Capture the cell that displays the provided text and extract its (X, Y) central coordinate. 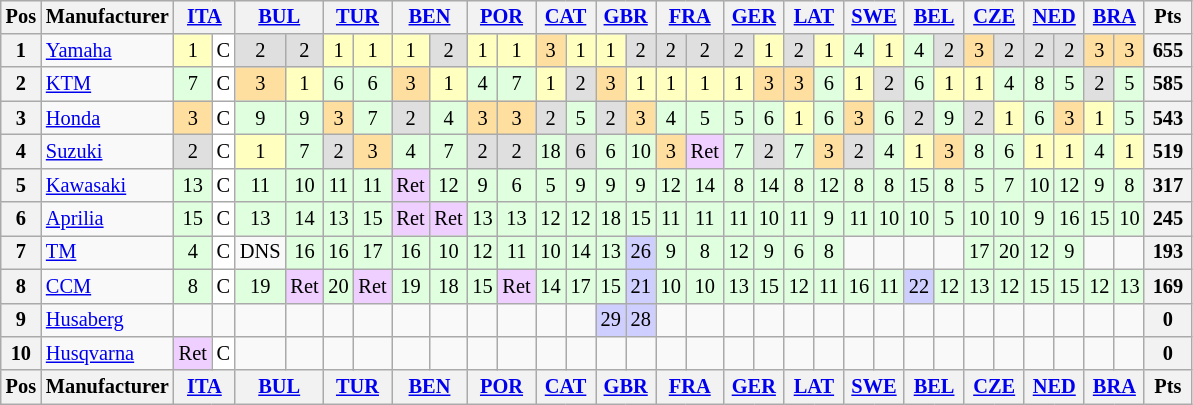
Honda (108, 118)
28 (641, 320)
543 (1168, 118)
21 (641, 286)
169 (1168, 286)
655 (1168, 51)
Kawasaki (108, 185)
Yamaha (108, 51)
519 (1168, 152)
Husaberg (108, 320)
245 (1168, 219)
29 (611, 320)
TM (108, 253)
585 (1168, 84)
22 (919, 286)
26 (641, 253)
DNS (260, 253)
CCM (108, 286)
Husqvarna (108, 354)
Aprilia (108, 219)
KTM (108, 84)
317 (1168, 185)
193 (1168, 253)
Suzuki (108, 152)
